Extract the (x, y) coordinate from the center of the cell holding the provided text.  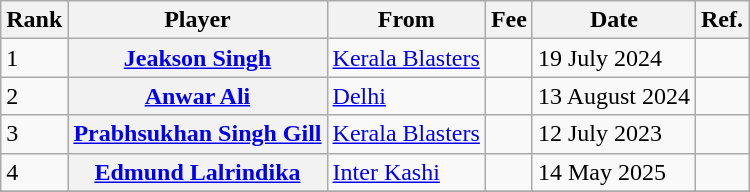
Ref. (722, 20)
12 July 2023 (614, 134)
Delhi (406, 96)
14 May 2025 (614, 172)
Jeakson Singh (198, 58)
Anwar Ali (198, 96)
13 August 2024 (614, 96)
4 (34, 172)
19 July 2024 (614, 58)
1 (34, 58)
2 (34, 96)
From (406, 20)
Date (614, 20)
Edmund Lalrindika (198, 172)
Prabhsukhan Singh Gill (198, 134)
Fee (508, 20)
3 (34, 134)
Inter Kashi (406, 172)
Rank (34, 20)
Player (198, 20)
